Pinpoint the cell where the given text exists, returning its [x, y] midpoint coordinate. 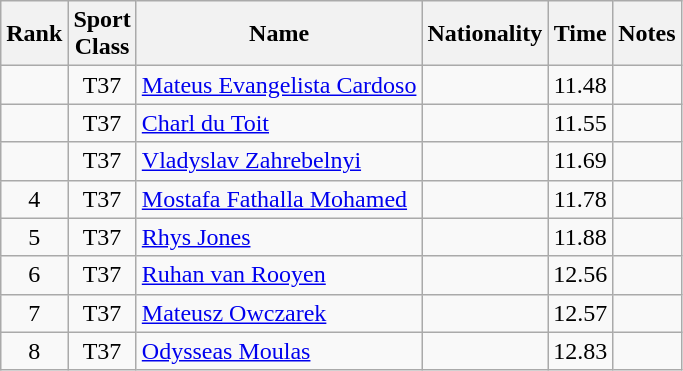
Rhys Jones [279, 237]
Rank [34, 34]
12.83 [580, 351]
Mateus Evangelista Cardoso [279, 85]
4 [34, 199]
Time [580, 34]
Charl du Toit [279, 123]
12.56 [580, 275]
7 [34, 313]
Ruhan van Rooyen [279, 275]
8 [34, 351]
11.69 [580, 161]
Vladyslav Zahrebelnyi [279, 161]
Odysseas Moulas [279, 351]
11.48 [580, 85]
11.78 [580, 199]
11.55 [580, 123]
Nationality [485, 34]
Notes [647, 34]
12.57 [580, 313]
Mateusz Owczarek [279, 313]
5 [34, 237]
Name [279, 34]
Mostafa Fathalla Mohamed [279, 199]
6 [34, 275]
11.88 [580, 237]
SportClass [102, 34]
